Return [X, Y] of the center of cell containing provided text 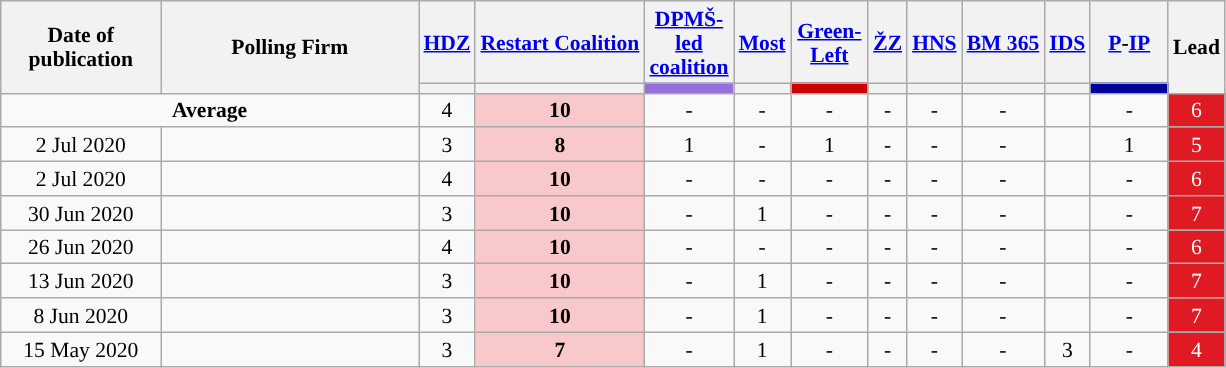
Polling Firm [290, 47]
15 May 2020 [81, 349]
BM 365 [1004, 42]
8 Jun 2020 [81, 315]
26 Jun 2020 [81, 247]
P-IP [1129, 42]
IDS [1067, 42]
13 Jun 2020 [81, 281]
HDZ [446, 42]
30 Jun 2020 [81, 213]
5 [1196, 145]
Lead [1196, 47]
Date of publication [81, 47]
HNS [934, 42]
8 [560, 145]
Most [762, 42]
Average [210, 110]
Restart Coalition [560, 42]
Green-Left [830, 42]
DPMŠ-led coalition [688, 42]
ŽZ [888, 42]
